Find where the given text appears and provide that cell's center as [x, y] coordinate. 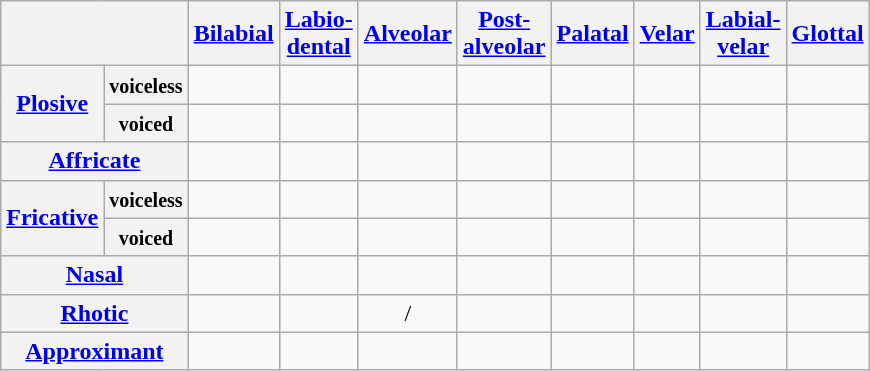
Bilabial [234, 34]
Alveolar [408, 34]
Approximant [94, 351]
Post-alveolar [504, 34]
Rhotic [94, 313]
Labial-velar [743, 34]
Fricative [52, 218]
Labio-dental [318, 34]
Velar [667, 34]
Glottal [828, 34]
Palatal [592, 34]
/ [408, 313]
Nasal [94, 275]
Affricate [94, 161]
Plosive [52, 104]
